Determine the [X, Y] coordinate at the center of the cell enclosing the given text.  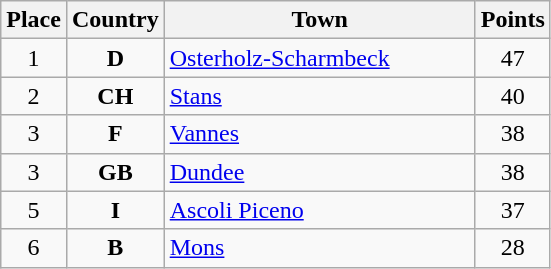
Mons [320, 248]
CH [115, 96]
Points [512, 20]
F [115, 134]
5 [34, 210]
GB [115, 172]
1 [34, 58]
I [115, 210]
Dundee [320, 172]
2 [34, 96]
28 [512, 248]
Vannes [320, 134]
37 [512, 210]
40 [512, 96]
Stans [320, 96]
B [115, 248]
Ascoli Piceno [320, 210]
D [115, 58]
Country [115, 20]
47 [512, 58]
6 [34, 248]
Town [320, 20]
Osterholz-Scharmbeck [320, 58]
Place [34, 20]
